From the cell containing the given text, extract its center point as (x, y) coordinate. 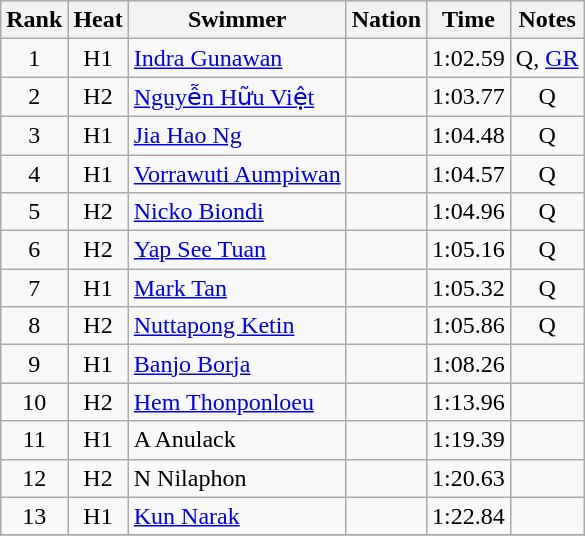
A Anulack (237, 440)
1:19.39 (469, 440)
1:04.57 (469, 173)
9 (34, 364)
Yap See Tuan (237, 250)
Hem Thonponloeu (237, 402)
13 (34, 516)
Indra Gunawan (237, 58)
Banjo Borja (237, 364)
1:05.16 (469, 250)
Vorrawuti Aumpiwan (237, 173)
1:04.48 (469, 135)
Swimmer (237, 20)
10 (34, 402)
Nation (386, 20)
Notes (547, 20)
N Nilaphon (237, 478)
7 (34, 288)
Time (469, 20)
Mark Tan (237, 288)
Jia Hao Ng (237, 135)
5 (34, 212)
Nicko Biondi (237, 212)
1:20.63 (469, 478)
12 (34, 478)
Kun Narak (237, 516)
1:05.86 (469, 326)
1:08.26 (469, 364)
1:02.59 (469, 58)
Heat (98, 20)
2 (34, 97)
Nuttapong Ketin (237, 326)
Nguyễn Hữu Việt (237, 97)
8 (34, 326)
6 (34, 250)
Q, GR (547, 58)
1:04.96 (469, 212)
1:03.77 (469, 97)
Rank (34, 20)
1:22.84 (469, 516)
3 (34, 135)
11 (34, 440)
1:05.32 (469, 288)
1 (34, 58)
4 (34, 173)
1:13.96 (469, 402)
